Search for the cell housing the specified text and yield its [x, y] center coordinate. 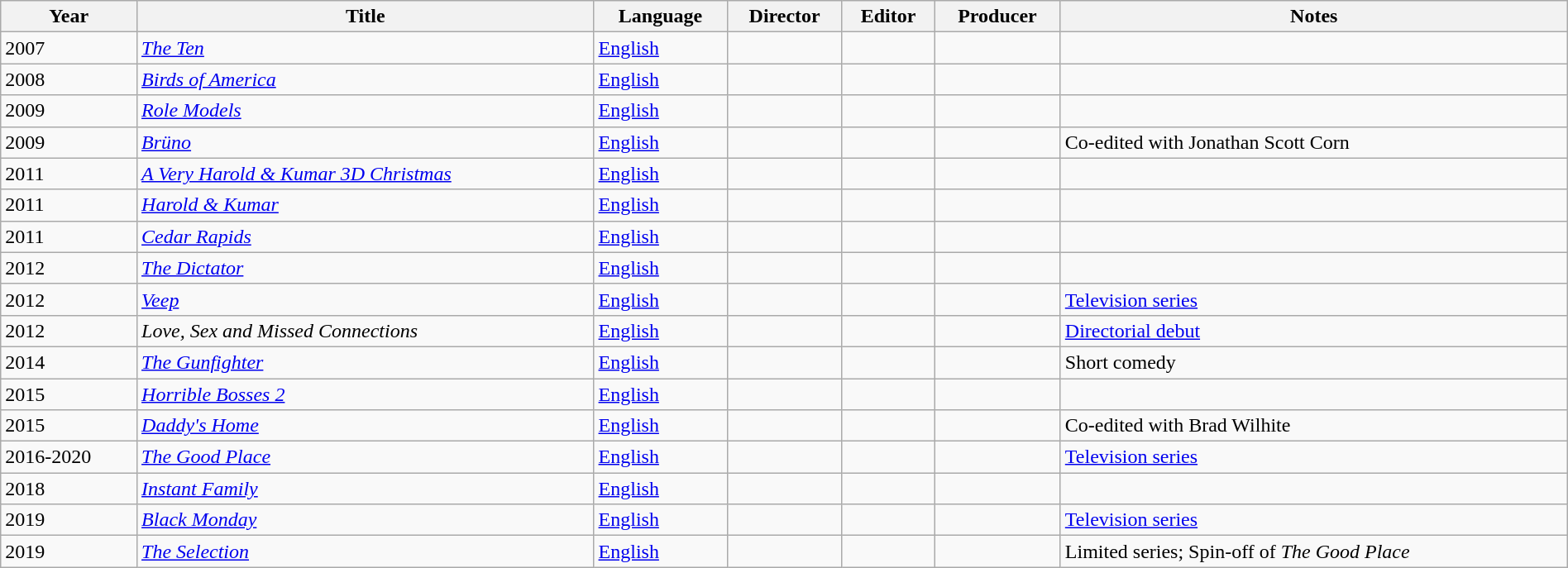
Year [69, 17]
Title [366, 17]
Director [784, 17]
2016-2020 [69, 457]
2018 [69, 489]
Horrible Bosses 2 [366, 394]
Cedar Rapids [366, 236]
Co-edited with Brad Wilhite [1313, 426]
Harold & Kumar [366, 205]
Short comedy [1313, 362]
Role Models [366, 111]
Daddy's Home [366, 426]
The Dictator [366, 268]
Instant Family [366, 489]
Veep [366, 299]
2014 [69, 362]
The Selection [366, 551]
Editor [888, 17]
Directorial debut [1313, 331]
Love, Sex and Missed Connections [366, 331]
Language [660, 17]
Birds of America [366, 79]
The Good Place [366, 457]
Notes [1313, 17]
The Gunfighter [366, 362]
2007 [69, 48]
Co-edited with Jonathan Scott Corn [1313, 142]
Brüno [366, 142]
2008 [69, 79]
A Very Harold & Kumar 3D Christmas [366, 174]
Black Monday [366, 520]
Limited series; Spin-off of The Good Place [1313, 551]
The Ten [366, 48]
Producer [997, 17]
